Detect which cell encompasses the target text, then output its (X, Y) center coordinate. 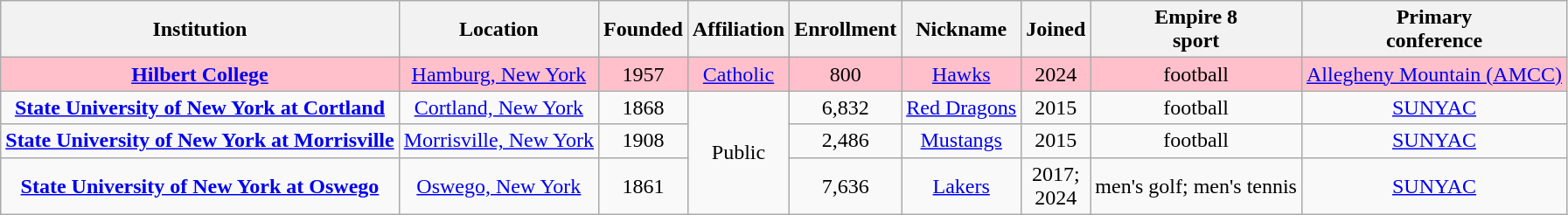
Hilbert College (199, 74)
Cortland, New York (498, 107)
Morrisville, New York (498, 141)
1957 (644, 74)
Red Dragons (962, 107)
Allegheny Mountain (AMCC) (1434, 74)
Hawks (962, 74)
800 (846, 74)
Empire 8sport (1196, 30)
Mustangs (962, 141)
Founded (644, 30)
State University of New York at Morrisville (199, 141)
6,832 (846, 107)
Nickname (962, 30)
Joined (1056, 30)
State University of New York at Cortland (199, 107)
Catholic (738, 74)
2024 (1056, 74)
Lakers (962, 185)
1868 (644, 107)
Public (738, 152)
State University of New York at Oswego (199, 185)
1908 (644, 141)
Hamburg, New York (498, 74)
Location (498, 30)
1861 (644, 185)
men's golf; men's tennis (1196, 185)
2,486 (846, 141)
Primaryconference (1434, 30)
2017;2024 (1056, 185)
7,636 (846, 185)
Enrollment (846, 30)
Affiliation (738, 30)
Institution (199, 30)
Oswego, New York (498, 185)
